Search for the cell housing the specified text and yield its (X, Y) center coordinate. 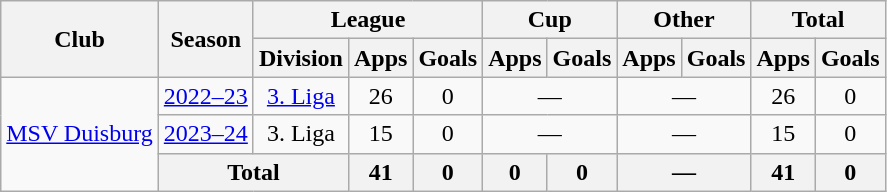
Cup (550, 20)
2022–23 (206, 96)
2023–24 (206, 134)
Club (80, 39)
League (368, 20)
Other (684, 20)
Season (206, 39)
MSV Duisburg (80, 134)
Division (300, 58)
